Provide the (X, Y) coordinate of the cell's center where the given text is located.  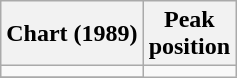
Peakposition (189, 34)
Chart (1989) (72, 34)
